Identify which cell holds the provided text, then report its [x, y] central coordinate. 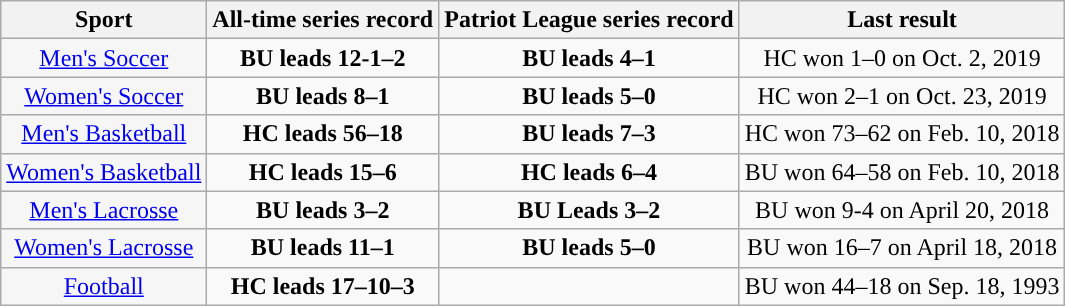
Women's Lacrosse [104, 248]
BU Leads 3–2 [590, 210]
Patriot League series record [590, 20]
HC leads 6–4 [590, 172]
HC leads 17–10–3 [323, 286]
BU won 16–7 on April 18, 2018 [902, 248]
Football [104, 286]
Men's Lacrosse [104, 210]
All-time series record [323, 20]
Men's Soccer [104, 58]
Women's Soccer [104, 96]
BU leads 4–1 [590, 58]
HC won 73–62 on Feb. 10, 2018 [902, 134]
Women's Basketball [104, 172]
Men's Basketball [104, 134]
HC won 2–1 on Oct. 23, 2019 [902, 96]
BU leads 11–1 [323, 248]
Last result [902, 20]
BU won 9-4 on April 20, 2018 [902, 210]
BU won 64–58 on Feb. 10, 2018 [902, 172]
BU leads 8–1 [323, 96]
HC leads 56–18 [323, 134]
BU won 44–18 on Sep. 18, 1993 [902, 286]
BU leads 12-1–2 [323, 58]
HC won 1–0 on Oct. 2, 2019 [902, 58]
BU leads 3–2 [323, 210]
HC leads 15–6 [323, 172]
Sport [104, 20]
BU leads 7–3 [590, 134]
